For the text-containing cell, return its midpoint in [x, y] coordinate format. 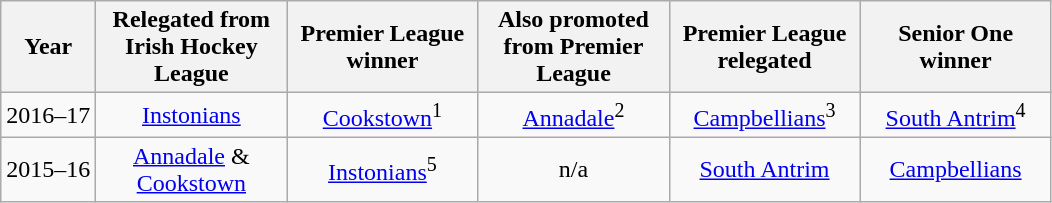
Premier League winner [382, 47]
2016–17 [48, 116]
Annadale & Cookstown [192, 170]
Also promoted from Premier League [574, 47]
n/a [574, 170]
Senior One winner [956, 47]
Annadale2 [574, 116]
Premier League relegated [764, 47]
South Antrim4 [956, 116]
Year [48, 47]
Instonians5 [382, 170]
Cookstown1 [382, 116]
Campbellians [956, 170]
2015–16 [48, 170]
South Antrim [764, 170]
Relegated from Irish Hockey League [192, 47]
Campbellians3 [764, 116]
Instonians [192, 116]
